Identify which cell holds the provided text, then report its [X, Y] central coordinate. 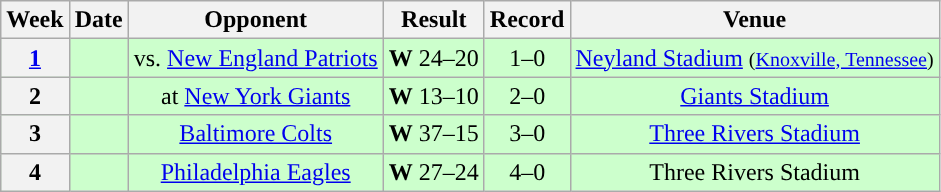
Baltimore Colts [256, 134]
Result [434, 20]
2–0 [527, 96]
Week [35, 20]
Date [98, 20]
W 37–15 [434, 134]
3–0 [527, 134]
at New York Giants [256, 96]
1–0 [527, 58]
3 [35, 134]
Venue [754, 20]
Philadelphia Eagles [256, 172]
1 [35, 58]
vs. New England Patriots [256, 58]
Opponent [256, 20]
W 13–10 [434, 96]
Giants Stadium [754, 96]
Neyland Stadium (Knoxville, Tennessee) [754, 58]
Record [527, 20]
4–0 [527, 172]
W 27–24 [434, 172]
2 [35, 96]
4 [35, 172]
W 24–20 [434, 58]
